From the cell containing the given text, extract its center point as (X, Y) coordinate. 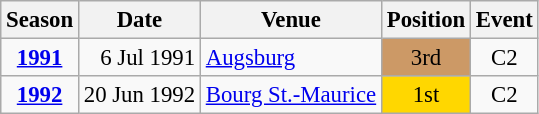
Event (505, 20)
1991 (40, 58)
20 Jun 1992 (139, 95)
3rd (426, 58)
1992 (40, 95)
Season (40, 20)
6 Jul 1991 (139, 58)
Date (139, 20)
Venue (290, 20)
Augsburg (290, 58)
Position (426, 20)
1st (426, 95)
Bourg St.-Maurice (290, 95)
